From the cell containing the given text, extract its center point as [X, Y] coordinate. 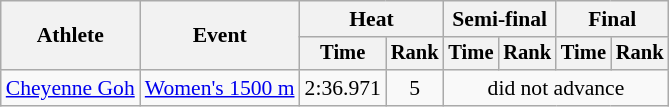
Cheyenne Goh [70, 88]
Event [220, 36]
Heat [372, 19]
Semi-final [499, 19]
Athlete [70, 36]
Women's 1500 m [220, 88]
did not advance [556, 88]
Final [612, 19]
5 [415, 88]
2:36.971 [343, 88]
